Find where the given text appears and provide that cell's center as (x, y) coordinate. 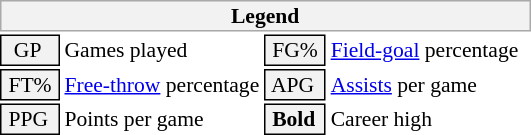
Games played (162, 50)
Assists per game (430, 85)
APG (295, 85)
FT% (30, 85)
GP (30, 50)
FG% (295, 50)
Free-throw percentage (162, 85)
Legend (265, 16)
Field-goal percentage (430, 50)
